Capture the cell that displays the provided text and extract its (X, Y) central coordinate. 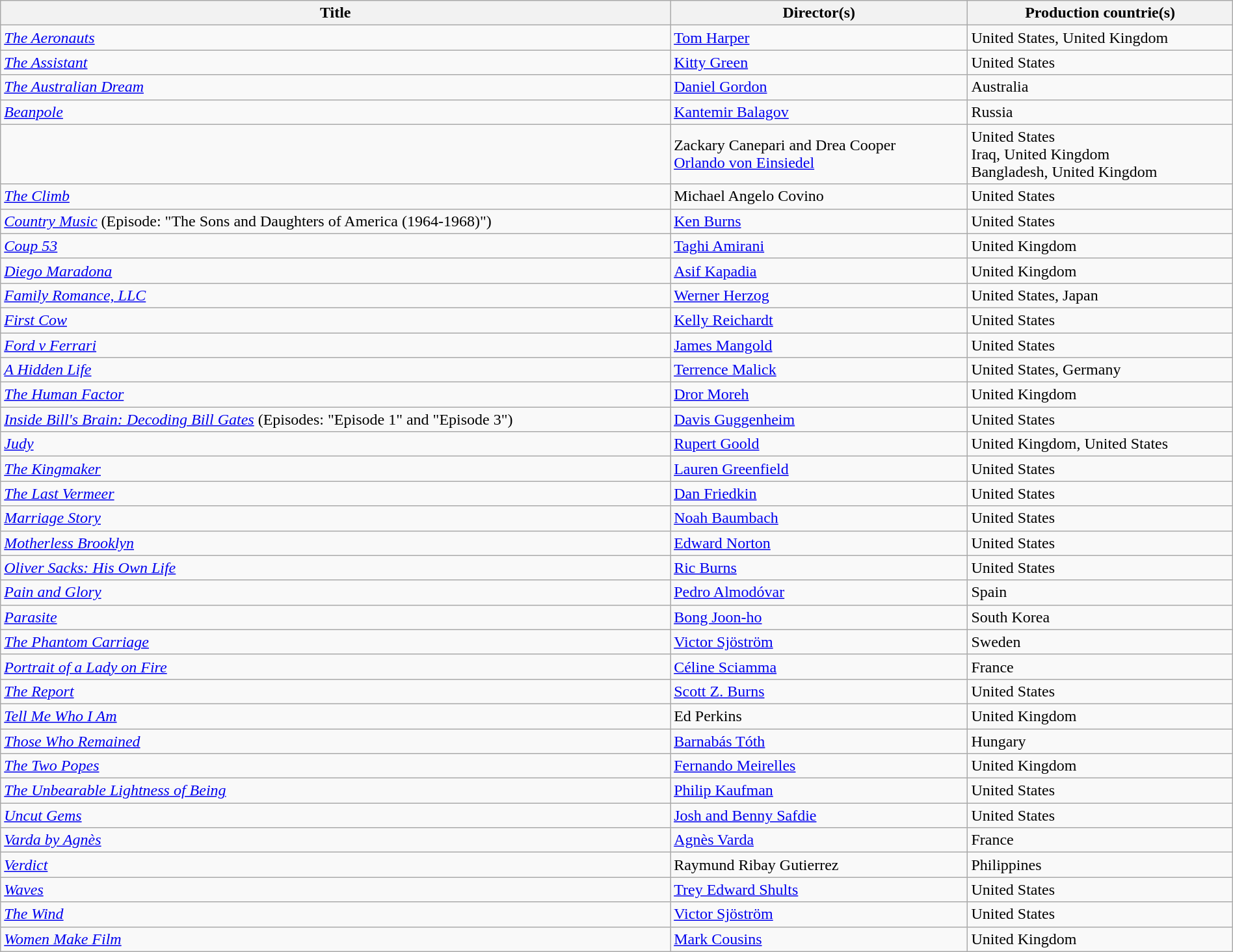
Dan Friedkin (819, 494)
Philip Kaufman (819, 791)
Judy (336, 444)
United Kingdom, United States (1100, 444)
The Report (336, 691)
Title (336, 13)
Noah Baumbach (819, 518)
Waves (336, 890)
First Cow (336, 320)
Director(s) (819, 13)
Céline Sciamma (819, 667)
Bong Joon-ho (819, 617)
Oliver Sacks: His Own Life (336, 568)
Hungary (1100, 741)
Barnabás Tóth (819, 741)
Kantemir Balagov (819, 112)
The Aeronauts (336, 38)
Motherless Brooklyn (336, 543)
The Human Factor (336, 395)
Diego Maradona (336, 271)
The Phantom Carriage (336, 642)
Asif Kapadia (819, 271)
The Assistant (336, 62)
The Kingmaker (336, 469)
Michael Angelo Covino (819, 196)
Raymund Ribay Gutierrez (819, 865)
James Mangold (819, 345)
Scott Z. Burns (819, 691)
Davis Guggenheim (819, 419)
Werner Herzog (819, 295)
Josh and Benny Safdie (819, 815)
Coup 53 (336, 246)
Philippines (1100, 865)
Ken Burns (819, 221)
Parasite (336, 617)
Agnès Varda (819, 840)
Ford v Ferrari (336, 345)
Sweden (1100, 642)
Dror Moreh (819, 395)
Australia (1100, 87)
The Australian Dream (336, 87)
Russia (1100, 112)
Zackary Canepari and Drea CooperOrlando von Einsiedel (819, 154)
Ric Burns (819, 568)
Tom Harper (819, 38)
Those Who Remained (336, 741)
Kitty Green (819, 62)
Taghi Amirani (819, 246)
The Two Popes (336, 766)
Fernando Meirelles (819, 766)
Daniel Gordon (819, 87)
Edward Norton (819, 543)
Terrence Malick (819, 370)
The Unbearable Lightness of Being (336, 791)
Marriage Story (336, 518)
Pain and Glory (336, 592)
Mark Cousins (819, 939)
Rupert Goold (819, 444)
Beanpole (336, 112)
Country Music (Episode: "The Sons and Daughters of America (1964-1968)") (336, 221)
United StatesIraq, United KingdomBangladesh, United Kingdom (1100, 154)
Pedro Almodóvar (819, 592)
Ed Perkins (819, 716)
United States, Germany (1100, 370)
Production countrie(s) (1100, 13)
A Hidden Life (336, 370)
Portrait of a Lady on Fire (336, 667)
The Last Vermeer (336, 494)
Family Romance, LLC (336, 295)
Verdict (336, 865)
Lauren Greenfield (819, 469)
Inside Bill's Brain: Decoding Bill Gates (Episodes: "Episode 1" and "Episode 3") (336, 419)
United States, United Kingdom (1100, 38)
South Korea (1100, 617)
The Climb (336, 196)
Tell Me Who I Am (336, 716)
The Wind (336, 914)
Kelly Reichardt (819, 320)
Varda by Agnès (336, 840)
Spain (1100, 592)
Trey Edward Shults (819, 890)
Women Make Film (336, 939)
United States, Japan (1100, 295)
Uncut Gems (336, 815)
